Locate the cell with the specified text and output its (x, y) center coordinate. 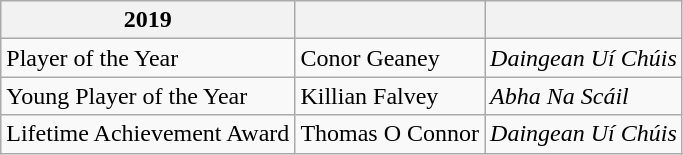
Killian Falvey (390, 96)
Thomas O Connor (390, 134)
Player of the Year (148, 58)
Conor Geaney (390, 58)
Lifetime Achievement Award (148, 134)
2019 (148, 20)
Young Player of the Year (148, 96)
Abha Na Scáil (584, 96)
